Capture the cell that displays the provided text and extract its (x, y) central coordinate. 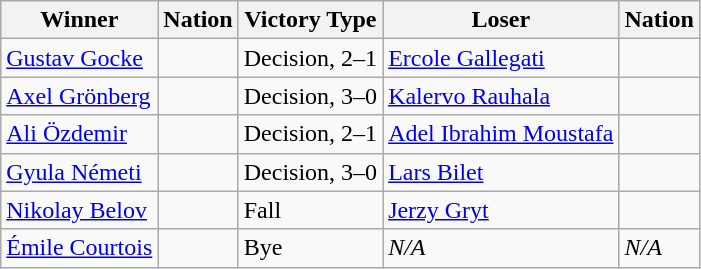
Loser (501, 20)
Ali Özdemir (80, 134)
Gustav Gocke (80, 58)
Adel Ibrahim Moustafa (501, 134)
Kalervo Rauhala (501, 96)
Émile Courtois (80, 248)
Lars Bilet (501, 172)
Gyula Németi (80, 172)
Bye (310, 248)
Ercole Gallegati (501, 58)
Jerzy Gryt (501, 210)
Axel Grönberg (80, 96)
Fall (310, 210)
Victory Type (310, 20)
Winner (80, 20)
Nikolay Belov (80, 210)
